Extract the (X, Y) coordinate from the center of the cell holding the provided text.  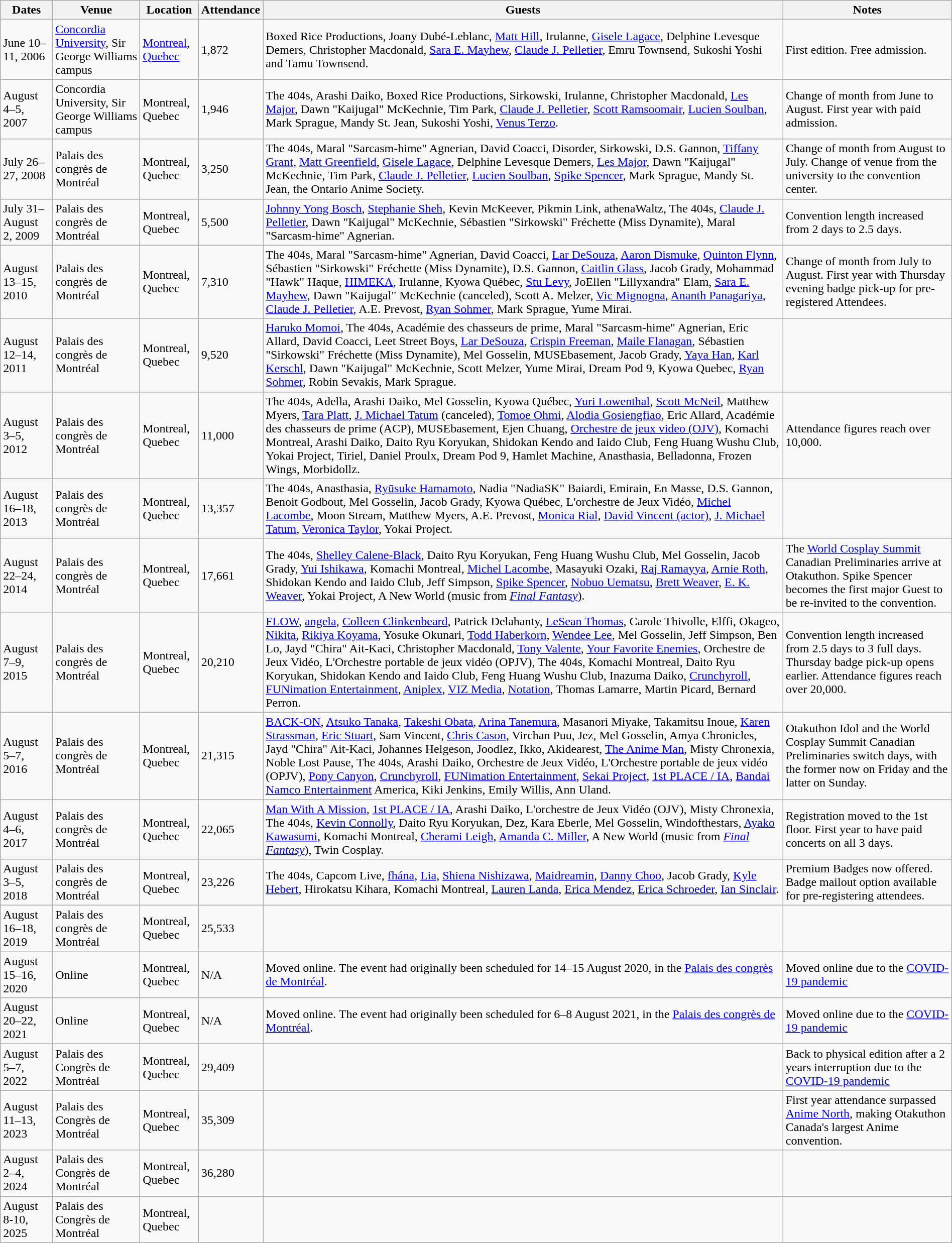
August 4–6, 2017 (27, 830)
August 8-10, 2025 (27, 1219)
August 5–7, 2016 (27, 755)
Premium Badges now offered. Badge mailout option available for pre-registering attendees. (867, 882)
Attendance (230, 10)
13,357 (230, 508)
7,310 (230, 282)
August 3–5, 2018 (27, 882)
First edition. Free admission. (867, 49)
22,065 (230, 830)
Convention length increased from 2.5 days to 3 full days. Thursday badge pick-up opens earlier. Attendance figures reach over 20,000. (867, 662)
July 31–August 2, 2009 (27, 222)
Location (170, 10)
21,315 (230, 755)
August 15–16, 2020 (27, 975)
June 10–11, 2006 (27, 49)
3,250 (230, 169)
August 11–13, 2023 (27, 1120)
August 2–4, 2024 (27, 1173)
Dates (27, 10)
August 7–9, 2015 (27, 662)
1,872 (230, 49)
9,520 (230, 355)
1,946 (230, 109)
20,210 (230, 662)
August 16–18, 2019 (27, 929)
Back to physical edition after a 2 years interruption due to the COVID-19 pandemic (867, 1067)
25,533 (230, 929)
Notes (867, 10)
11,000 (230, 435)
August 16–18, 2013 (27, 508)
29,409 (230, 1067)
July 26–27, 2008 (27, 169)
August 20–22, 2021 (27, 1021)
First year attendance surpassed Anime North, making Otakuthon Canada's largest Anime convention. (867, 1120)
The World Cosplay Summit Canadian Preliminaries arrive at Otakuthon. Spike Spencer becomes the first major Guest to be re-invited to the convention. (867, 575)
17,661 (230, 575)
August 5–7, 2022 (27, 1067)
Convention length increased from 2 days to 2.5 days. (867, 222)
36,280 (230, 1173)
August 13–15, 2010 (27, 282)
Registration moved to the 1st floor. First year to have paid concerts on all 3 days. (867, 830)
Venue (96, 10)
5,500 (230, 222)
Change of month from July to August. First year with Thursday evening badge pick-up for pre-registered Attendees. (867, 282)
Otakuthon Idol and the World Cosplay Summit Canadian Preliminaries switch days, with the former now on Friday and the latter on Sunday. (867, 755)
Attendance figures reach over 10,000. (867, 435)
Moved online. The event had originally been scheduled for 6–8 August 2021, in the Palais des congrès de Montréal. (523, 1021)
August 3–5, 2012 (27, 435)
August 22–24, 2014 (27, 575)
Change of month from June to August. First year with paid admission. (867, 109)
Change of month from August to July. Change of venue from the university to the convention center. (867, 169)
August 12–14, 2011 (27, 355)
35,309 (230, 1120)
Guests (523, 10)
August 4–5, 2007 (27, 109)
Moved online. The event had originally been scheduled for 14–15 August 2020, in the Palais des congrès de Montréal. (523, 975)
23,226 (230, 882)
